Output the [x, y] coordinate of the center of the cell containing the given text.  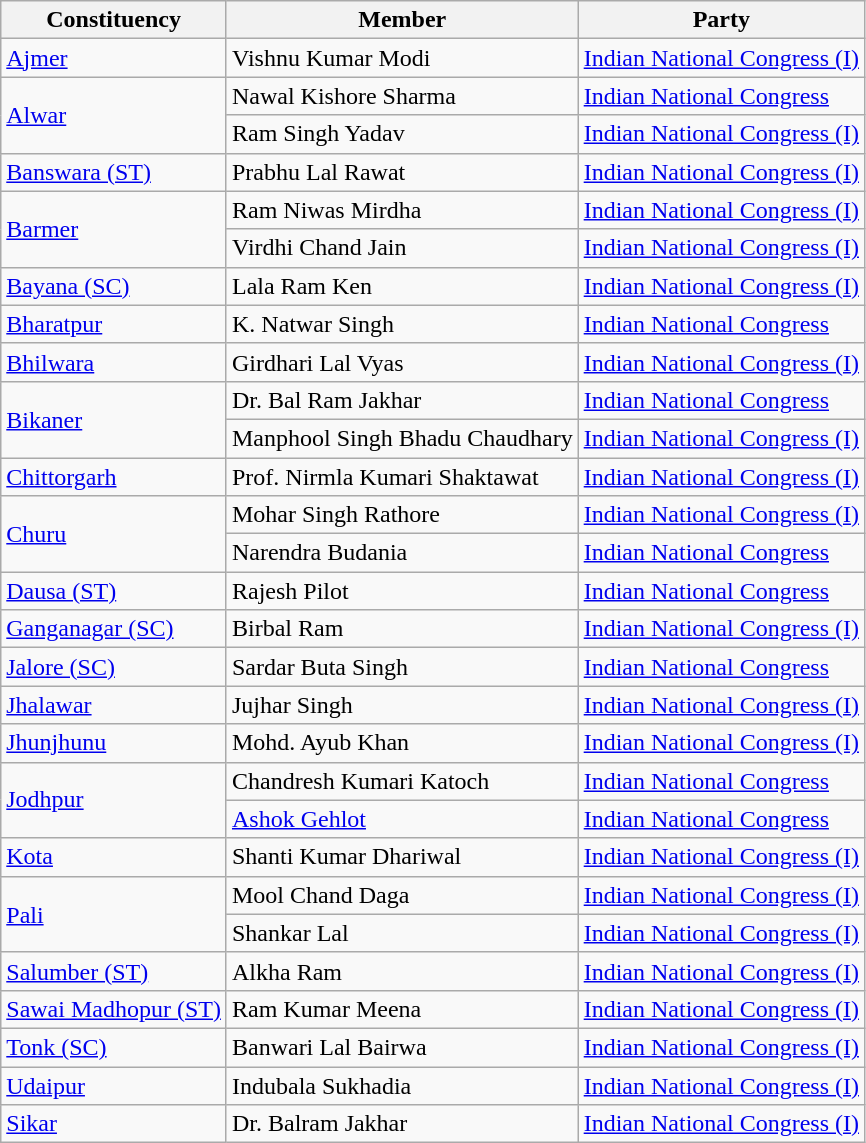
Girdhari Lal Vyas [402, 362]
Pali [114, 914]
Nawal Kishore Sharma [402, 96]
Narendra Budania [402, 553]
Prabhu Lal Rawat [402, 172]
Bharatpur [114, 324]
Sawai Madhopur (ST) [114, 1009]
Salumber (ST) [114, 971]
Mohd. Ayub Khan [402, 743]
Manphool Singh Bhadu Chaudhary [402, 438]
Shankar Lal [402, 933]
Bayana (SC) [114, 286]
Chittorgarh [114, 477]
Prof. Nirmla Kumari Shaktawat [402, 477]
Kota [114, 857]
Sikar [114, 1124]
Churu [114, 534]
Bhilwara [114, 362]
Udaipur [114, 1085]
Tonk (SC) [114, 1047]
Ram Niwas Mirdha [402, 210]
Bikaner [114, 419]
Jalore (SC) [114, 667]
Birbal Ram [402, 629]
Ajmer [114, 58]
Constituency [114, 20]
Chandresh Kumari Katoch [402, 781]
Jhalawar [114, 705]
Jhunjhunu [114, 743]
Ram Kumar Meena [402, 1009]
Rajesh Pilot [402, 591]
Dausa (ST) [114, 591]
Vishnu Kumar Modi [402, 58]
Virdhi Chand Jain [402, 248]
Indubala Sukhadia [402, 1085]
Shanti Kumar Dhariwal [402, 857]
Ashok Gehlot [402, 819]
Alkha Ram [402, 971]
Ram Singh Yadav [402, 134]
Mohar Singh Rathore [402, 515]
Barmer [114, 229]
Lala Ram Ken [402, 286]
Banwari Lal Bairwa [402, 1047]
Dr. Bal Ram Jakhar [402, 400]
Banswara (ST) [114, 172]
Jodhpur [114, 800]
Mool Chand Daga [402, 895]
Ganganagar (SC) [114, 629]
Sardar Buta Singh [402, 667]
Dr. Balram Jakhar [402, 1124]
Jujhar Singh [402, 705]
Member [402, 20]
Alwar [114, 115]
Party [721, 20]
K. Natwar Singh [402, 324]
